Return the (x, y) coordinate for the center point of the cell that contains the specified text.  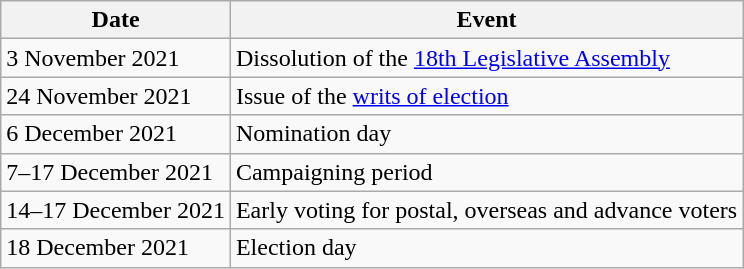
3 November 2021 (116, 58)
Election day (486, 248)
6 December 2021 (116, 134)
Date (116, 20)
Early voting for postal, overseas and advance voters (486, 210)
Nomination day (486, 134)
18 December 2021 (116, 248)
7–17 December 2021 (116, 172)
24 November 2021 (116, 96)
Campaigning period (486, 172)
Dissolution of the 18th Legislative Assembly (486, 58)
14–17 December 2021 (116, 210)
Event (486, 20)
Issue of the writs of election (486, 96)
